From the cell containing the given text, extract its center point as [x, y] coordinate. 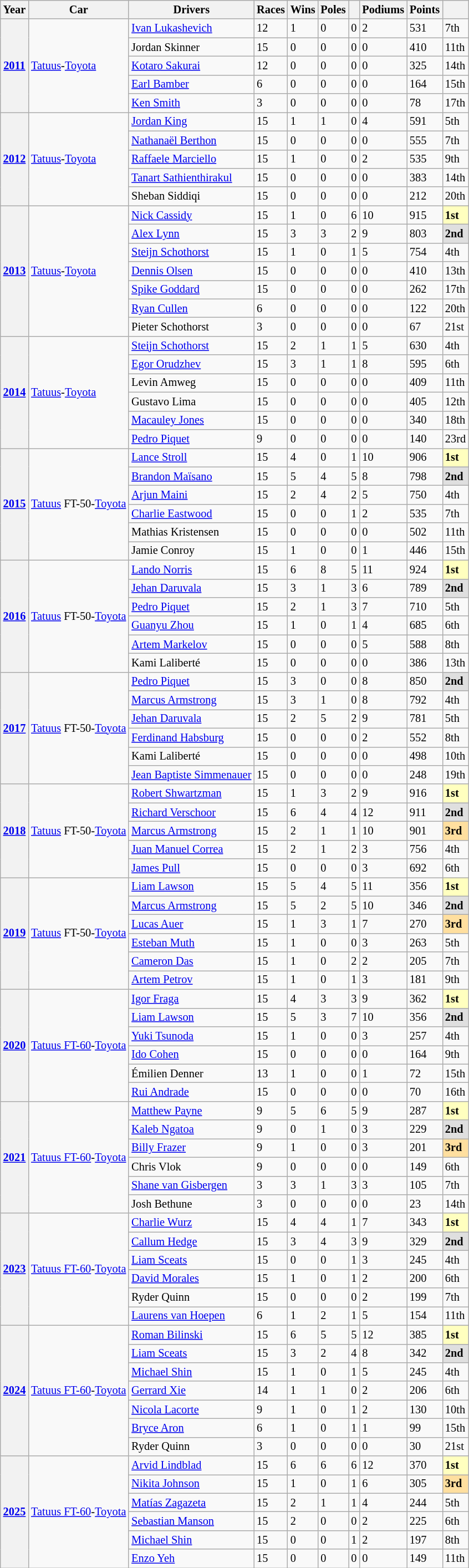
Gustavo Lima [191, 401]
Yuki Tsunoda [191, 1036]
16th [456, 1092]
Josh Bethune [191, 1204]
Year [14, 9]
Laurens van Hoepen [191, 1316]
Bryce Aron [191, 1428]
Ferdinand Habsburg [191, 737]
Gerrard Xie [191, 1391]
Shane van Gisbergen [191, 1185]
Rui Andrade [191, 1092]
446 [425, 551]
Brandon Maïsano [191, 476]
498 [425, 756]
206 [425, 1391]
287 [425, 1111]
2024 [14, 1391]
Artem Petrov [191, 980]
591 [425, 121]
212 [425, 196]
850 [425, 681]
385 [425, 1335]
2018 [14, 831]
685 [425, 625]
Cameron Das [191, 961]
Pieter Schothorst [191, 327]
140 [425, 439]
Esteban Muth [191, 943]
23 [425, 1204]
405 [425, 401]
154 [425, 1316]
Levin Amweg [191, 383]
803 [425, 233]
122 [425, 308]
Sheban Siddiqi [191, 196]
Billy Frazer [191, 1148]
906 [425, 457]
270 [425, 924]
2012 [14, 159]
Egor Orudzhev [191, 364]
23rd [456, 439]
13 [271, 1073]
Earl Bamber [191, 84]
Wins [303, 9]
Lando Norris [191, 569]
257 [425, 1036]
197 [425, 1540]
2023 [14, 1269]
531 [425, 28]
750 [425, 495]
789 [425, 588]
Races [271, 9]
99 [425, 1428]
30 [425, 1447]
Arvid Lindblad [191, 1465]
552 [425, 737]
Jamie Conroy [191, 551]
Drivers [191, 9]
200 [425, 1279]
Nick Cassidy [191, 215]
781 [425, 719]
Points [425, 9]
Ido Cohen [191, 1055]
Roman Bilinski [191, 1335]
Nathanaël Berthon [191, 140]
2017 [14, 728]
Jean Baptiste Simmenauer [191, 775]
14 [271, 1391]
199 [425, 1297]
2016 [14, 616]
Lance Stroll [191, 457]
346 [425, 905]
12th [456, 401]
Juan Manuel Correa [191, 849]
181 [425, 980]
756 [425, 849]
70 [425, 1092]
555 [425, 140]
630 [425, 345]
Nikita Johnson [191, 1484]
Raffaele Marciello [191, 159]
19th [456, 775]
2015 [14, 504]
Nicola Lacorte [191, 1409]
Chris Vlok [191, 1167]
595 [425, 364]
Charlie Eastwood [191, 513]
201 [425, 1148]
Car [79, 9]
18th [456, 420]
2014 [14, 392]
386 [425, 663]
Tanart Sathienthirakul [191, 177]
Guanyu Zhou [191, 625]
2019 [14, 933]
130 [425, 1409]
2020 [14, 1045]
Callum Hedge [191, 1241]
225 [425, 1521]
901 [425, 831]
Robert Shwartzman [191, 793]
911 [425, 812]
329 [425, 1241]
Arjun Maini [191, 495]
Kaleb Ngatoa [191, 1129]
Ryan Cullen [191, 308]
2013 [14, 271]
Charlie Wurz [191, 1223]
924 [425, 569]
502 [425, 532]
798 [425, 476]
Matías Zagazeta [191, 1503]
588 [425, 644]
2021 [14, 1157]
244 [425, 1503]
Émilien Denner [191, 1073]
Artem Markelov [191, 644]
Sebastian Manson [191, 1521]
263 [425, 943]
262 [425, 289]
105 [425, 1185]
Dennis Olsen [191, 271]
67 [425, 327]
409 [425, 383]
David Morales [191, 1279]
Jordan Skinner [191, 47]
229 [425, 1129]
78 [425, 103]
Podiums [383, 9]
72 [425, 1073]
2025 [14, 1512]
343 [425, 1223]
342 [425, 1353]
340 [425, 420]
792 [425, 700]
Ivan Lukashevich [191, 28]
325 [425, 65]
Mathias Kristensen [191, 532]
710 [425, 607]
Macauley Jones [191, 420]
Spike Goddard [191, 289]
205 [425, 961]
754 [425, 252]
Enzo Yeh [191, 1559]
Poles [334, 9]
Ken Smith [191, 103]
Lucas Auer [191, 924]
James Pull [191, 868]
915 [425, 215]
Kotaro Sakurai [191, 65]
370 [425, 1465]
362 [425, 999]
692 [425, 868]
916 [425, 793]
Igor Fraga [191, 999]
2011 [14, 65]
Alex Lynn [191, 233]
305 [425, 1484]
383 [425, 177]
Matthew Payne [191, 1111]
Jordan King [191, 121]
248 [425, 775]
Richard Verschoor [191, 812]
